Locate the cell with the specified text and output its (x, y) center coordinate. 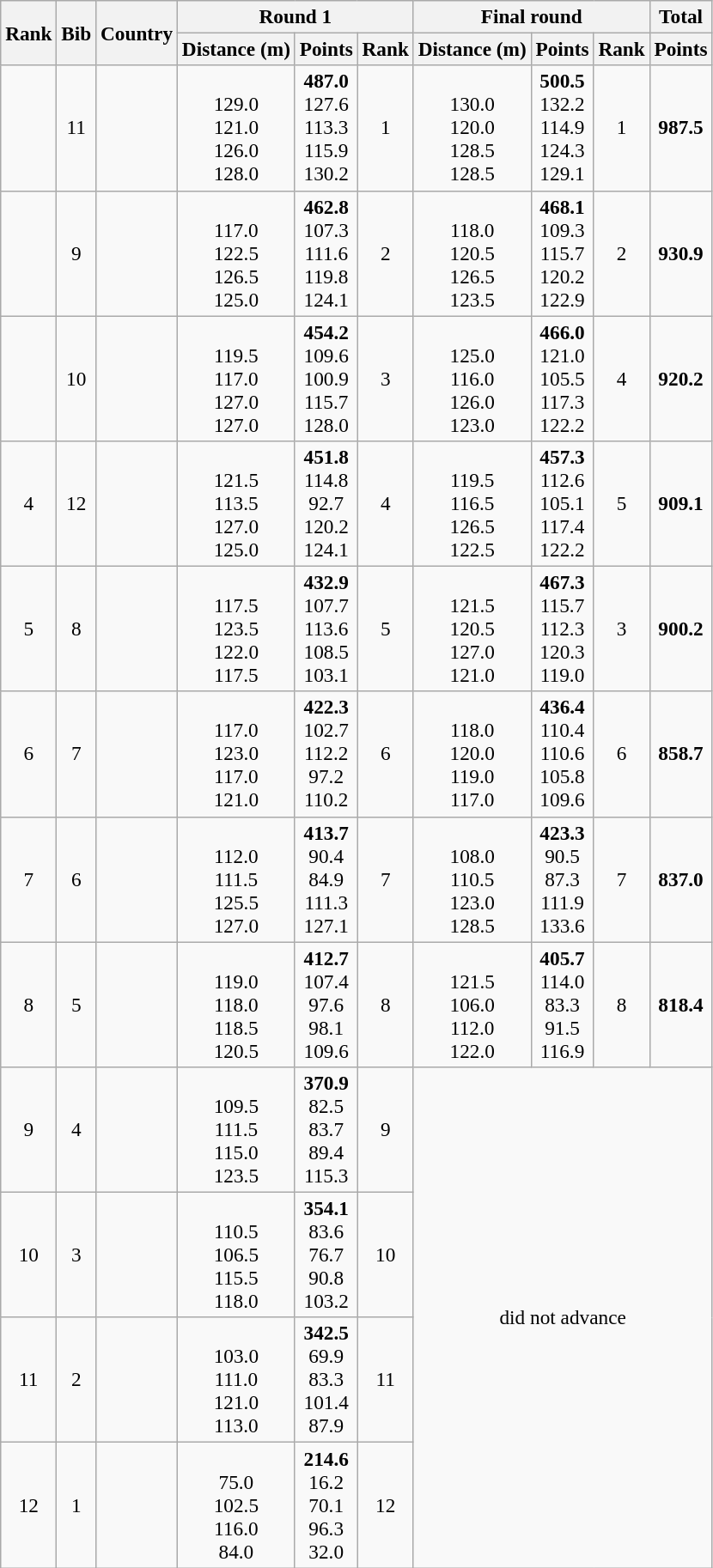
467.3115.7112.3120.3119.0 (562, 629)
108.0110.5123.0128.5 (472, 879)
900.2 (680, 629)
Total (680, 16)
121.5113.5127.0125.0 (235, 503)
500.5132.2114.9124.3129.1 (562, 128)
118.0120.5126.5123.5 (472, 253)
130.0120.0128.5128.5 (472, 128)
837.0 (680, 879)
920.2 (680, 378)
451.8114.892.7120.2124.1 (326, 503)
119.5116.5126.5122.5 (472, 503)
342.569.983.3101.487.9 (326, 1380)
117.0123.0117.0121.0 (235, 754)
413.790.484.9111.3127.1 (326, 879)
987.5 (680, 128)
118.0120.0119.0117.0 (472, 754)
121.5106.0112.0122.0 (472, 1004)
214.616.270.196.332.0 (326, 1504)
422.3102.7112.297.2110.2 (326, 754)
858.7 (680, 754)
412.7107.497.698.1109.6 (326, 1004)
354.183.676.790.8103.2 (326, 1255)
Bib (76, 33)
Final round (531, 16)
103.0111.0121.0113.0 (235, 1380)
110.5106.5115.5118.0 (235, 1255)
121.5120.5127.0121.0 (472, 629)
117.0122.5126.5125.0 (235, 253)
436.4110.4110.6105.8109.6 (562, 754)
466.0121.0105.5117.3122.2 (562, 378)
Round 1 (296, 16)
125.0116.0126.0123.0 (472, 378)
117.5123.5122.0117.5 (235, 629)
909.1 (680, 503)
109.5111.5115.0123.5 (235, 1129)
129.0121.0126.0128.0 (235, 128)
454.2109.6100.9115.7128.0 (326, 378)
432.9107.7113.6108.5103.1 (326, 629)
405.7114.083.391.5116.9 (562, 1004)
930.9 (680, 253)
75.0102.5116.084.0 (235, 1504)
119.0118.0118.5120.5 (235, 1004)
462.8107.3111.6119.8124.1 (326, 253)
did not advance (563, 1317)
423.390.587.3111.9133.6 (562, 879)
370.982.583.789.4115.3 (326, 1129)
119.5117.0127.0127.0 (235, 378)
468.1109.3115.7120.2122.9 (562, 253)
818.4 (680, 1004)
Country (137, 33)
112.0111.5125.5127.0 (235, 879)
457.3112.6105.1117.4122.2 (562, 503)
487.0127.6113.3115.9130.2 (326, 128)
